Find where the given text appears and provide that cell's center as [X, Y] coordinate. 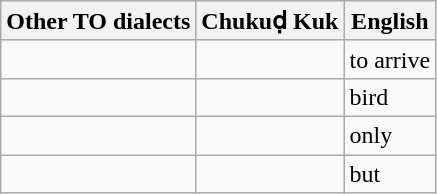
bird [390, 97]
to arrive [390, 59]
but [390, 173]
Chukuḍ Kuk [270, 21]
English [390, 21]
only [390, 135]
Other TO dialects [98, 21]
